Output the [X, Y] coordinate of the center of the cell containing the given text.  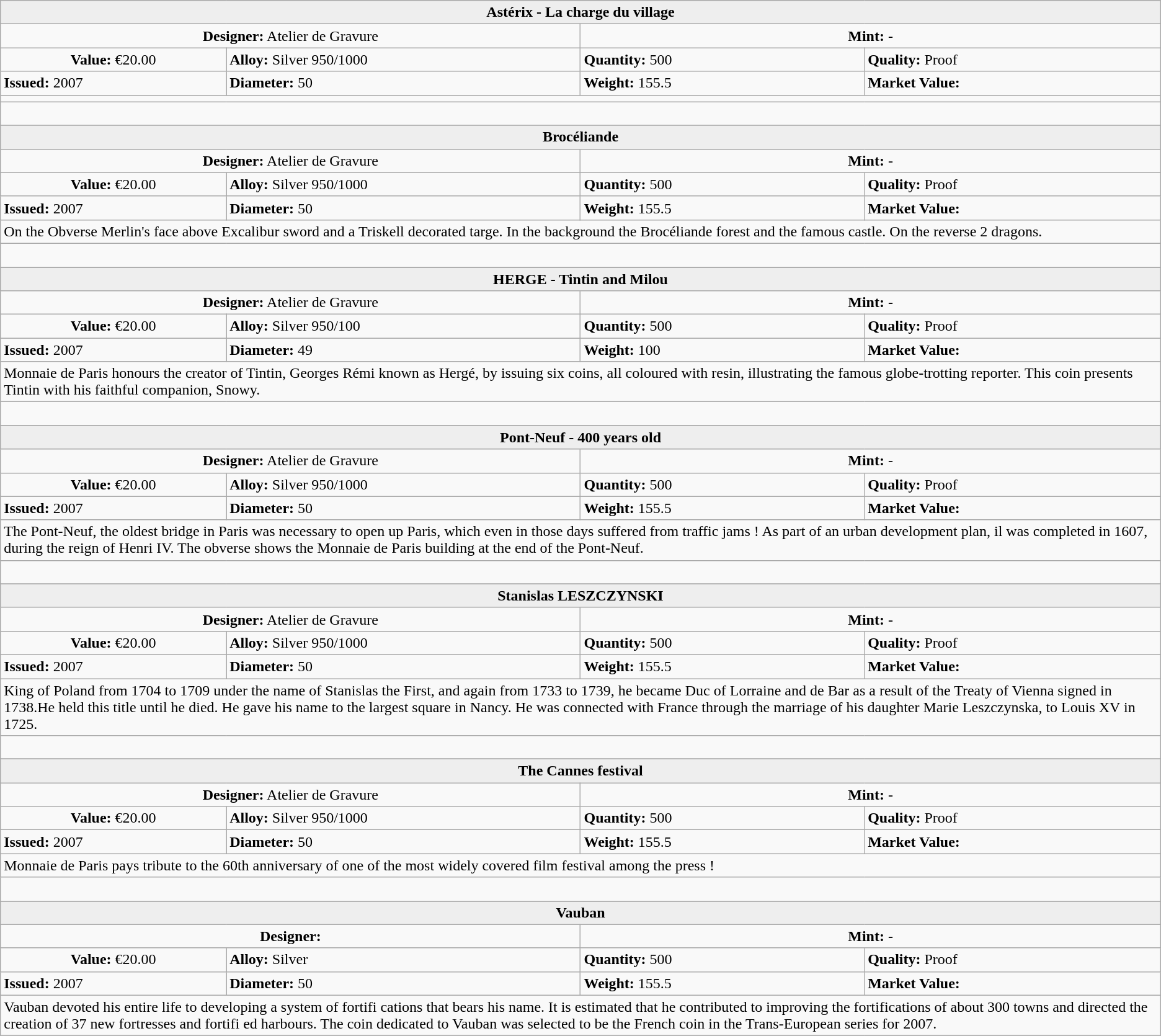
Brocéliande [580, 137]
The Cannes festival [580, 771]
Designer: [290, 936]
Alloy: Silver [403, 960]
Vauban [580, 913]
Diameter: 49 [403, 350]
Stanislas LESZCZYNSKI [580, 596]
HERGE - Tintin and Milou [580, 279]
Astérix - La charge du village [580, 12]
Alloy: Silver 950/100 [403, 326]
Weight: 100 [723, 350]
Monnaie de Paris pays tribute to the 60th anniversary of one of the most widely covered film festival among the press ! [580, 865]
Pont-Neuf - 400 years old [580, 437]
